Scan for the cell matching the given text and deliver its [x, y] coordinate at center. 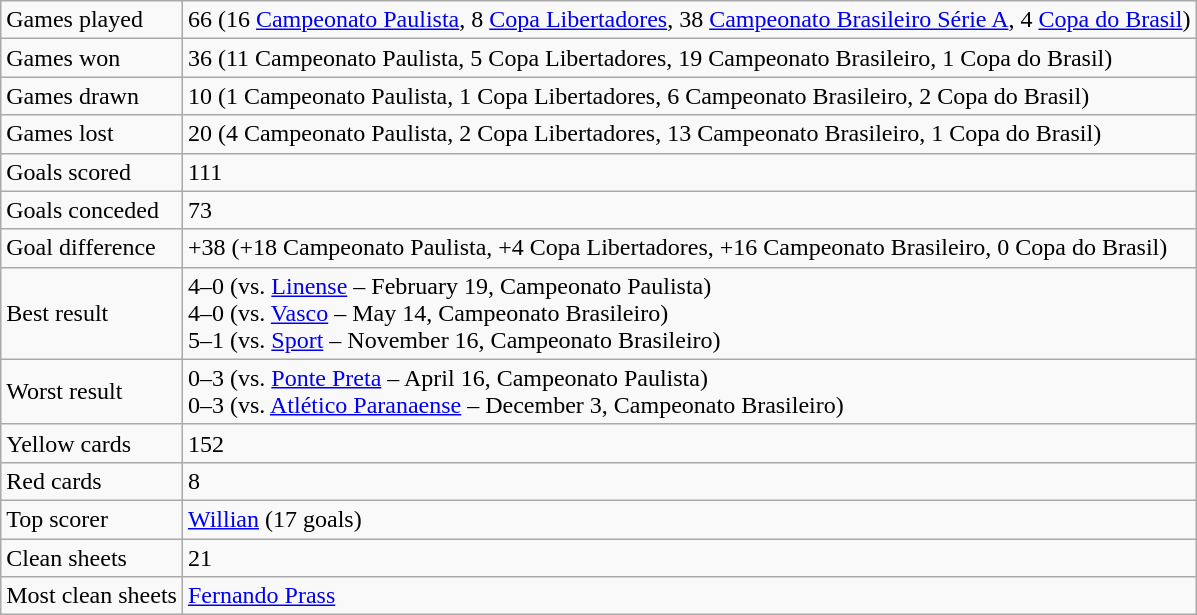
Goal difference [92, 248]
Games lost [92, 134]
+38 (+18 Campeonato Paulista, +4 Copa Libertadores, +16 Campeonato Brasileiro, 0 Copa do Brasil) [689, 248]
8 [689, 481]
20 (4 Campeonato Paulista, 2 Copa Libertadores, 13 Campeonato Brasileiro, 1 Copa do Brasil) [689, 134]
21 [689, 557]
Goals scored [92, 172]
Worst result [92, 392]
0–3 (vs. Ponte Preta – April 16, Campeonato Paulista) 0–3 (vs. Atlético Paranaense – December 3, Campeonato Brasileiro) [689, 392]
Fernando Prass [689, 596]
73 [689, 210]
Clean sheets [92, 557]
Goals conceded [92, 210]
111 [689, 172]
Yellow cards [92, 443]
Willian (17 goals) [689, 519]
Best result [92, 313]
36 (11 Campeonato Paulista, 5 Copa Libertadores, 19 Campeonato Brasileiro, 1 Copa do Brasil) [689, 58]
152 [689, 443]
Games won [92, 58]
Red cards [92, 481]
Games drawn [92, 96]
66 (16 Campeonato Paulista, 8 Copa Libertadores, 38 Campeonato Brasileiro Série A, 4 Copa do Brasil) [689, 20]
Top scorer [92, 519]
Games played [92, 20]
Most clean sheets [92, 596]
10 (1 Campeonato Paulista, 1 Copa Libertadores, 6 Campeonato Brasileiro, 2 Copa do Brasil) [689, 96]
